Extract the [x, y] coordinate from the center of the cell holding the provided text.  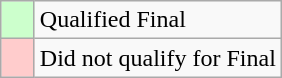
Qualified Final [158, 20]
Did not qualify for Final [158, 58]
